Find where the given text appears and provide that cell's center as (x, y) coordinate. 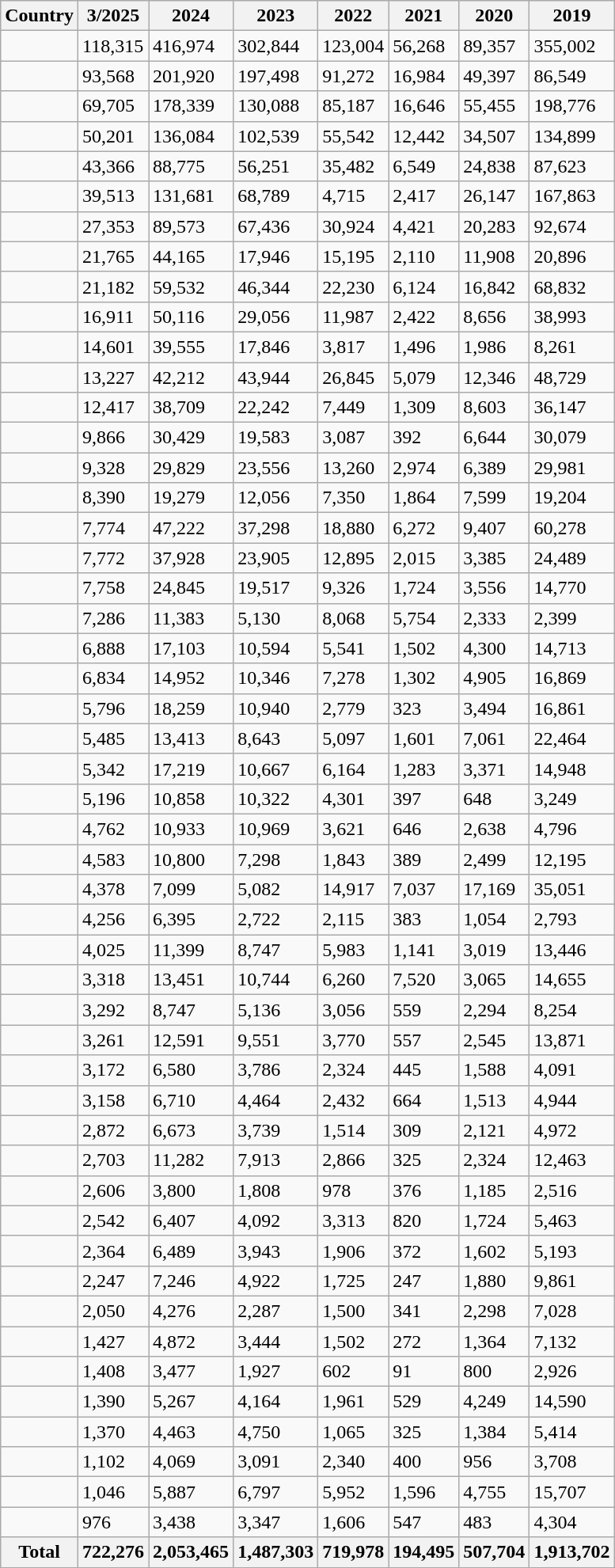
26,147 (494, 196)
21,182 (112, 287)
48,729 (571, 378)
4,464 (275, 1100)
7,449 (353, 408)
1,961 (353, 1402)
4,300 (494, 648)
5,342 (112, 769)
4,972 (571, 1130)
341 (424, 1311)
6,260 (353, 980)
43,366 (112, 166)
5,983 (353, 950)
3,708 (571, 1462)
8,261 (571, 347)
50,116 (192, 317)
4,256 (112, 920)
21,765 (112, 256)
4,762 (112, 829)
34,507 (494, 136)
11,908 (494, 256)
3,444 (275, 1342)
89,357 (494, 46)
6,164 (353, 769)
7,246 (192, 1281)
7,099 (192, 890)
14,917 (353, 890)
13,451 (192, 980)
16,842 (494, 287)
4,069 (192, 1462)
1,141 (424, 950)
19,279 (192, 498)
30,924 (353, 226)
2024 (192, 16)
2,053,465 (192, 1552)
17,946 (275, 256)
2,793 (571, 920)
38,709 (192, 408)
10,346 (275, 678)
2,866 (353, 1160)
12,463 (571, 1160)
6,272 (424, 528)
93,568 (112, 76)
55,455 (494, 106)
36,147 (571, 408)
37,928 (192, 558)
12,195 (571, 859)
12,591 (192, 1040)
4,304 (571, 1522)
6,580 (192, 1070)
956 (494, 1462)
10,800 (192, 859)
68,789 (275, 196)
7,028 (571, 1311)
6,834 (112, 678)
602 (353, 1372)
22,242 (275, 408)
1,390 (112, 1402)
12,442 (424, 136)
7,774 (112, 528)
3,817 (353, 347)
46,344 (275, 287)
2,417 (424, 196)
12,417 (112, 408)
1,408 (112, 1372)
13,413 (192, 738)
5,097 (353, 738)
3,065 (494, 980)
2022 (353, 16)
3,087 (353, 438)
1,370 (112, 1432)
7,037 (424, 890)
56,268 (424, 46)
7,350 (353, 498)
178,339 (192, 106)
3,091 (275, 1462)
2,287 (275, 1311)
10,322 (275, 799)
4,715 (353, 196)
1,384 (494, 1432)
130,088 (275, 106)
13,227 (112, 378)
24,838 (494, 166)
39,555 (192, 347)
559 (424, 1010)
4,755 (494, 1492)
5,754 (424, 618)
2019 (571, 16)
1,880 (494, 1281)
4,276 (192, 1311)
198,776 (571, 106)
2,110 (424, 256)
197,498 (275, 76)
14,655 (571, 980)
22,464 (571, 738)
483 (494, 1522)
2,926 (571, 1372)
1,725 (353, 1281)
3,158 (112, 1100)
5,796 (112, 708)
3,318 (112, 980)
9,326 (353, 588)
37,298 (275, 528)
7,278 (353, 678)
3,019 (494, 950)
1,606 (353, 1522)
4,091 (571, 1070)
91 (424, 1372)
7,298 (275, 859)
136,084 (192, 136)
2,422 (424, 317)
69,705 (112, 106)
49,397 (494, 76)
2,606 (112, 1190)
89,573 (192, 226)
29,981 (571, 468)
1,602 (494, 1251)
397 (424, 799)
22,230 (353, 287)
2,333 (494, 618)
10,940 (275, 708)
2,294 (494, 1010)
118,315 (112, 46)
91,272 (353, 76)
131,681 (192, 196)
10,858 (192, 799)
10,933 (192, 829)
1,046 (112, 1492)
389 (424, 859)
2,722 (275, 920)
1,913,702 (571, 1552)
123,004 (353, 46)
3,438 (192, 1522)
23,905 (275, 558)
3,739 (275, 1130)
3,556 (494, 588)
2,703 (112, 1160)
2,340 (353, 1462)
44,165 (192, 256)
55,542 (353, 136)
4,750 (275, 1432)
194,495 (424, 1552)
5,541 (353, 648)
8,603 (494, 408)
4,249 (494, 1402)
56,251 (275, 166)
1,864 (424, 498)
17,103 (192, 648)
7,520 (424, 980)
68,832 (571, 287)
2023 (275, 16)
302,844 (275, 46)
2,872 (112, 1130)
2,545 (494, 1040)
30,429 (192, 438)
16,869 (571, 678)
3,261 (112, 1040)
6,710 (192, 1100)
134,899 (571, 136)
5,267 (192, 1402)
60,278 (571, 528)
547 (424, 1522)
648 (494, 799)
8,390 (112, 498)
3,800 (192, 1190)
5,130 (275, 618)
19,517 (275, 588)
6,549 (424, 166)
6,888 (112, 648)
42,212 (192, 378)
9,866 (112, 438)
10,744 (275, 980)
400 (424, 1462)
2,247 (112, 1281)
20,896 (571, 256)
47,222 (192, 528)
376 (424, 1190)
17,169 (494, 890)
15,195 (353, 256)
3,943 (275, 1251)
14,601 (112, 347)
2,115 (353, 920)
4,164 (275, 1402)
9,861 (571, 1281)
2,638 (494, 829)
87,623 (571, 166)
1,986 (494, 347)
92,674 (571, 226)
309 (424, 1130)
722,276 (112, 1552)
30,079 (571, 438)
3,056 (353, 1010)
50,201 (112, 136)
9,551 (275, 1040)
507,704 (494, 1552)
86,549 (571, 76)
3,385 (494, 558)
529 (424, 1402)
1,302 (424, 678)
1,500 (353, 1311)
39,513 (112, 196)
8,068 (353, 618)
2,499 (494, 859)
2,015 (424, 558)
7,061 (494, 738)
4,583 (112, 859)
167,863 (571, 196)
1,185 (494, 1190)
8,656 (494, 317)
10,667 (275, 769)
16,646 (424, 106)
5,196 (112, 799)
14,948 (571, 769)
88,775 (192, 166)
2,364 (112, 1251)
11,282 (192, 1160)
11,987 (353, 317)
16,861 (571, 708)
12,056 (275, 498)
355,002 (571, 46)
20,283 (494, 226)
5,887 (192, 1492)
35,051 (571, 890)
5,952 (353, 1492)
1,487,303 (275, 1552)
24,489 (571, 558)
2021 (424, 16)
201,920 (192, 76)
383 (424, 920)
7,913 (275, 1160)
7,772 (112, 558)
1,309 (424, 408)
1,596 (424, 1492)
5,136 (275, 1010)
820 (424, 1221)
4,872 (192, 1342)
6,489 (192, 1251)
4,092 (275, 1221)
3,494 (494, 708)
1,906 (353, 1251)
3,786 (275, 1070)
8,254 (571, 1010)
1,364 (494, 1342)
6,124 (424, 287)
2,121 (494, 1130)
102,539 (275, 136)
3,172 (112, 1070)
4,463 (192, 1432)
2,542 (112, 1221)
17,846 (275, 347)
14,952 (192, 678)
4,301 (353, 799)
392 (424, 438)
13,871 (571, 1040)
800 (494, 1372)
1,601 (424, 738)
1,065 (353, 1432)
1,496 (424, 347)
7,758 (112, 588)
2,399 (571, 618)
416,974 (192, 46)
10,594 (275, 648)
19,583 (275, 438)
445 (424, 1070)
1,808 (275, 1190)
7,599 (494, 498)
10,969 (275, 829)
1,843 (353, 859)
14,770 (571, 588)
14,590 (571, 1402)
7,132 (571, 1342)
29,829 (192, 468)
29,056 (275, 317)
9,407 (494, 528)
1,054 (494, 920)
4,796 (571, 829)
7,286 (112, 618)
3/2025 (112, 16)
3,371 (494, 769)
6,407 (192, 1221)
1,102 (112, 1462)
2020 (494, 16)
272 (424, 1342)
8,643 (275, 738)
5,082 (275, 890)
4,378 (112, 890)
4,025 (112, 950)
14,713 (571, 648)
976 (112, 1522)
3,477 (192, 1372)
3,249 (571, 799)
6,644 (494, 438)
5,463 (571, 1221)
2,050 (112, 1311)
2,516 (571, 1190)
3,292 (112, 1010)
Total (40, 1552)
372 (424, 1251)
3,347 (275, 1522)
85,187 (353, 106)
1,514 (353, 1130)
35,482 (353, 166)
59,532 (192, 287)
4,421 (424, 226)
6,395 (192, 920)
3,621 (353, 829)
38,993 (571, 317)
16,984 (424, 76)
18,880 (353, 528)
5,414 (571, 1432)
5,193 (571, 1251)
19,204 (571, 498)
978 (353, 1190)
43,944 (275, 378)
11,383 (192, 618)
247 (424, 1281)
2,432 (353, 1100)
5,079 (424, 378)
719,978 (353, 1552)
323 (424, 708)
3,770 (353, 1040)
Country (40, 16)
4,905 (494, 678)
646 (424, 829)
13,446 (571, 950)
15,707 (571, 1492)
11,399 (192, 950)
2,974 (424, 468)
1,427 (112, 1342)
24,845 (192, 588)
6,389 (494, 468)
12,895 (353, 558)
12,346 (494, 378)
16,911 (112, 317)
6,673 (192, 1130)
6,797 (275, 1492)
1,513 (494, 1100)
664 (424, 1100)
26,845 (353, 378)
4,922 (275, 1281)
557 (424, 1040)
67,436 (275, 226)
13,260 (353, 468)
5,485 (112, 738)
18,259 (192, 708)
23,556 (275, 468)
2,779 (353, 708)
2,298 (494, 1311)
1,283 (424, 769)
1,588 (494, 1070)
17,219 (192, 769)
9,328 (112, 468)
27,353 (112, 226)
4,944 (571, 1100)
1,927 (275, 1372)
3,313 (353, 1221)
